Output the [x, y] coordinate of the center of the cell containing the given text.  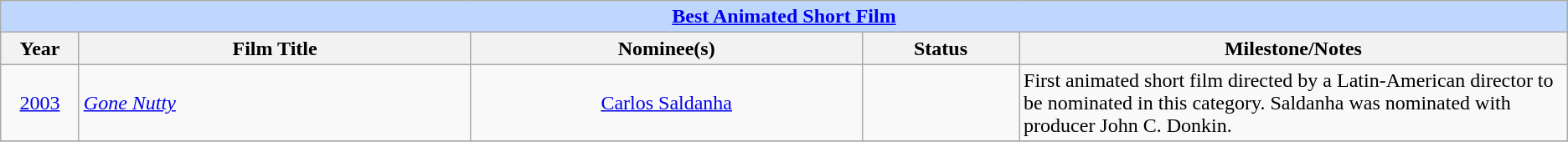
Status [941, 48]
Film Title [275, 48]
Nominee(s) [667, 48]
Milestone/Notes [1293, 48]
Best Animated Short Film [784, 17]
2003 [40, 103]
Carlos Saldanha [667, 103]
Gone Nutty [275, 103]
Year [40, 48]
